Return the [x, y] coordinate for the center point of the cell that contains the specified text.  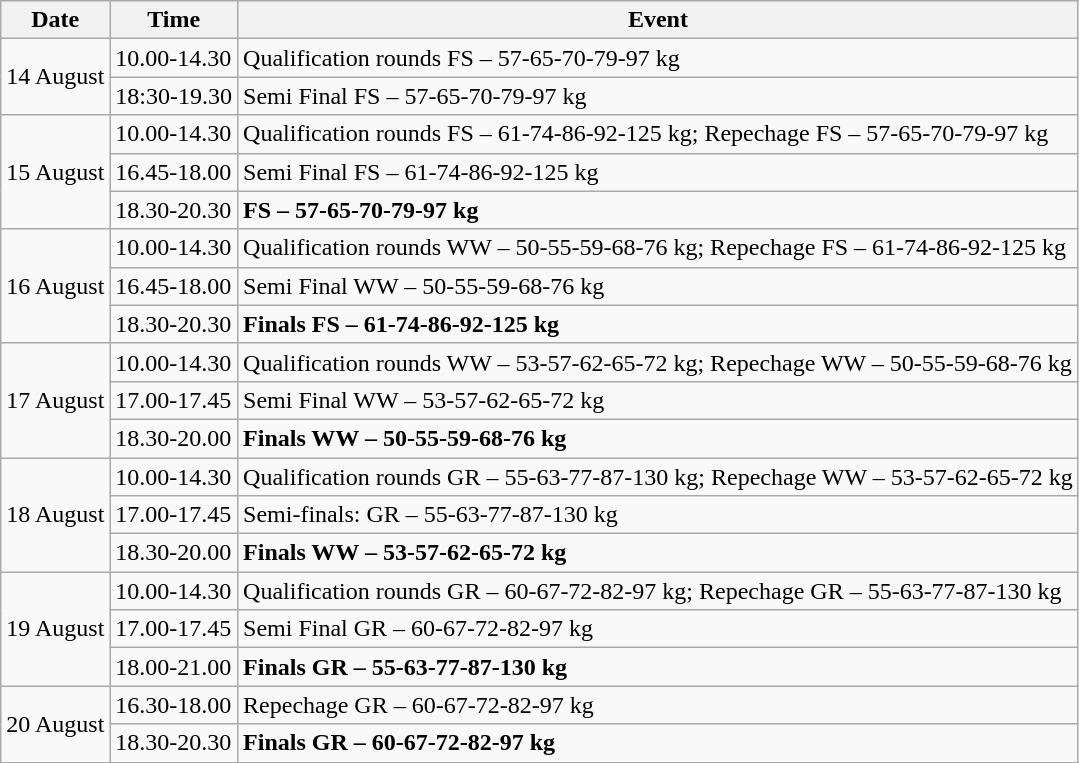
16 August [56, 286]
17 August [56, 400]
Repechage GR – 60-67-72-82-97 kg [658, 705]
18 August [56, 515]
Qualification rounds GR – 60-67-72-82-97 kg; Repechage GR – 55-63-77-87-130 kg [658, 591]
FS – 57-65-70-79-97 kg [658, 210]
18.00-21.00 [174, 667]
20 August [56, 724]
Semi Final FS – 61-74-86-92-125 kg [658, 172]
Qualification rounds WW – 53-57-62-65-72 kg; Repechage WW – 50-55-59-68-76 kg [658, 362]
Qualification rounds GR – 55-63-77-87-130 kg; Repechage WW – 53-57-62-65-72 kg [658, 477]
Finals FS – 61-74-86-92-125 kg [658, 324]
Qualification rounds WW – 50-55-59-68-76 kg; Repechage FS – 61-74-86-92-125 kg [658, 248]
Semi Final WW – 50-55-59-68-76 kg [658, 286]
Semi Final WW – 53-57-62-65-72 kg [658, 400]
16.30-18.00 [174, 705]
15 August [56, 172]
Finals GR – 60-67-72-82-97 kg [658, 743]
18:30-19.30 [174, 96]
14 August [56, 77]
Semi-finals: GR – 55-63-77-87-130 kg [658, 515]
19 August [56, 629]
Finals GR – 55-63-77-87-130 kg [658, 667]
Event [658, 20]
Semi Final FS – 57-65-70-79-97 kg [658, 96]
Semi Final GR – 60-67-72-82-97 kg [658, 629]
Finals WW – 53-57-62-65-72 kg [658, 553]
Qualification rounds FS – 57-65-70-79-97 kg [658, 58]
Time [174, 20]
Qualification rounds FS – 61-74-86-92-125 kg; Repechage FS – 57-65-70-79-97 kg [658, 134]
Date [56, 20]
Finals WW – 50-55-59-68-76 kg [658, 438]
